Provide the [x, y] coordinate of the cell's center where the given text is located.  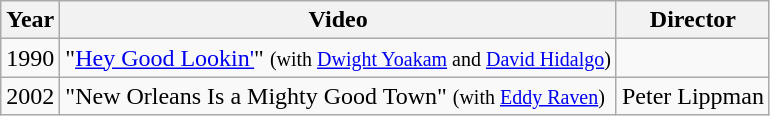
"Hey Good Lookin'" (with Dwight Yoakam and David Hidalgo) [338, 58]
Year [30, 20]
Director [692, 20]
Peter Lippman [692, 96]
"New Orleans Is a Mighty Good Town" (with Eddy Raven) [338, 96]
Video [338, 20]
2002 [30, 96]
1990 [30, 58]
